Search for the cell housing the specified text and yield its (X, Y) center coordinate. 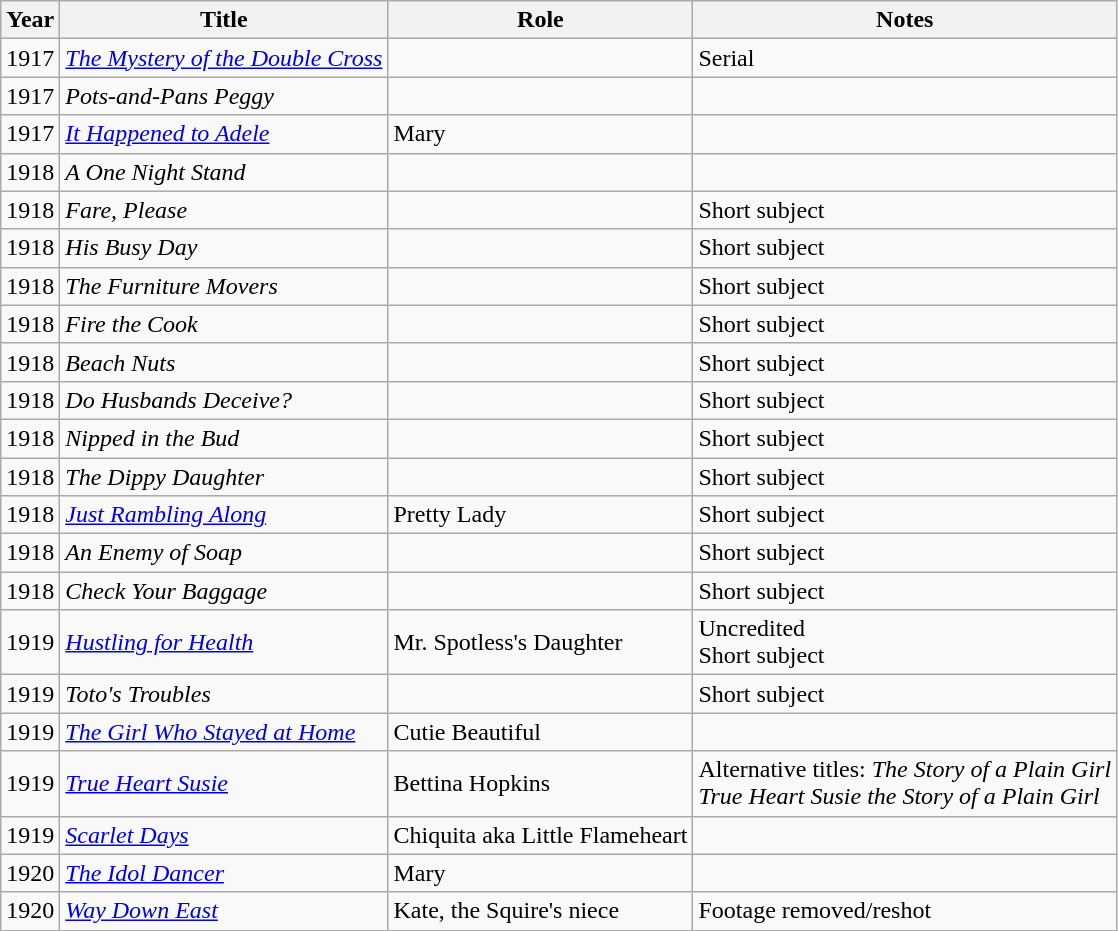
Cutie Beautiful (540, 732)
Pots-and-Pans Peggy (224, 96)
The Idol Dancer (224, 873)
Check Your Baggage (224, 591)
Toto's Troubles (224, 694)
Notes (905, 20)
A One Night Stand (224, 172)
Alternative titles: The Story of a Plain GirlTrue Heart Susie the Story of a Plain Girl (905, 784)
Do Husbands Deceive? (224, 400)
Title (224, 20)
Kate, the Squire's niece (540, 911)
Year (30, 20)
It Happened to Adele (224, 134)
Scarlet Days (224, 835)
Chiquita aka Little Flameheart (540, 835)
The Dippy Daughter (224, 477)
The Furniture Movers (224, 286)
Nipped in the Bud (224, 438)
Fare, Please (224, 210)
Footage removed/reshot (905, 911)
Pretty Lady (540, 515)
His Busy Day (224, 248)
The Mystery of the Double Cross (224, 58)
The Girl Who Stayed at Home (224, 732)
Beach Nuts (224, 362)
True Heart Susie (224, 784)
Mr. Spotless's Daughter (540, 642)
Way Down East (224, 911)
UncreditedShort subject (905, 642)
Just Rambling Along (224, 515)
Serial (905, 58)
Role (540, 20)
Fire the Cook (224, 324)
An Enemy of Soap (224, 553)
Hustling for Health (224, 642)
Bettina Hopkins (540, 784)
